Return the [x, y] coordinate for the center point of the cell that contains the specified text.  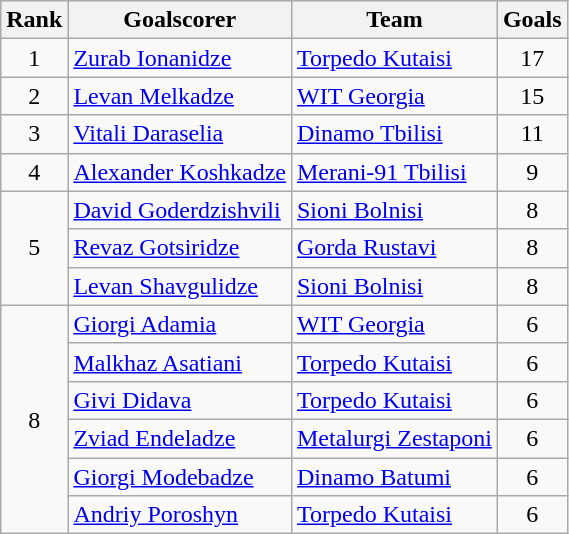
Levan Shavgulidze [180, 286]
Giorgi Adamia [180, 324]
Merani-91 Tbilisi [394, 172]
Goals [532, 20]
4 [34, 172]
Zurab Ionanidze [180, 58]
Giorgi Modebadze [180, 477]
Alexander Koshkadze [180, 172]
Revaz Gotsiridze [180, 248]
11 [532, 134]
Rank [34, 20]
Zviad Endeladze [180, 438]
3 [34, 134]
David Goderdzishvili [180, 210]
Levan Melkadze [180, 96]
Goalscorer [180, 20]
Vitali Daraselia [180, 134]
Malkhaz Asatiani [180, 362]
Givi Didava [180, 400]
5 [34, 248]
1 [34, 58]
15 [532, 96]
Dinamo Tbilisi [394, 134]
17 [532, 58]
9 [532, 172]
Gorda Rustavi [394, 248]
Team [394, 20]
2 [34, 96]
Dinamo Batumi [394, 477]
Metalurgi Zestaponi [394, 438]
Andriy Poroshyn [180, 515]
